Return [X, Y] of the center of cell containing provided text 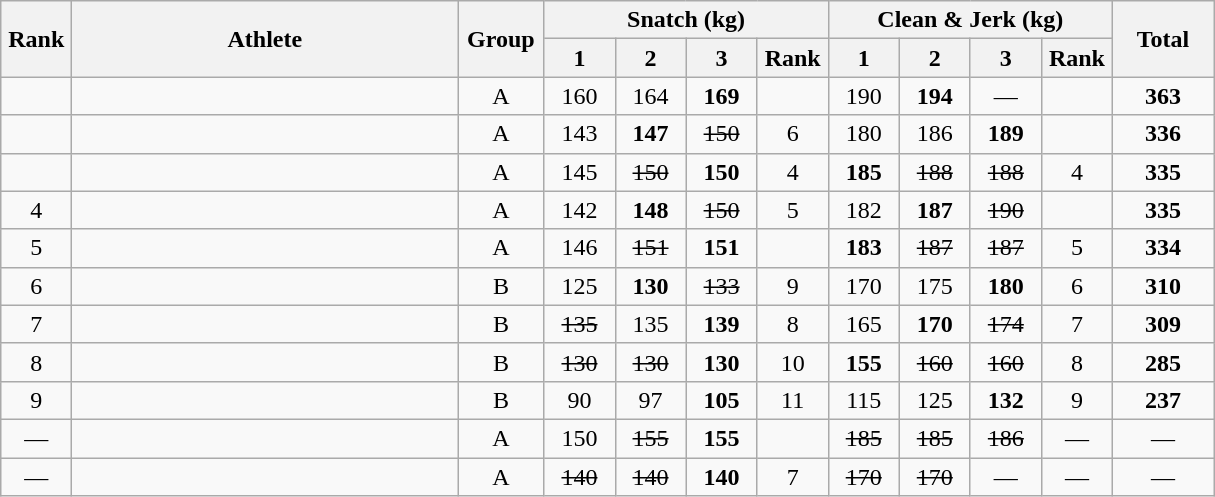
132 [1006, 400]
146 [580, 248]
139 [722, 324]
183 [864, 248]
164 [650, 96]
336 [1162, 134]
237 [1162, 400]
165 [864, 324]
90 [580, 400]
310 [1162, 286]
142 [580, 210]
182 [864, 210]
334 [1162, 248]
133 [722, 286]
363 [1162, 96]
Snatch (kg) [686, 20]
Total [1162, 39]
Athlete [265, 39]
175 [934, 286]
145 [580, 172]
105 [722, 400]
143 [580, 134]
Group [501, 39]
285 [1162, 362]
97 [650, 400]
309 [1162, 324]
169 [722, 96]
115 [864, 400]
Clean & Jerk (kg) [970, 20]
11 [792, 400]
174 [1006, 324]
148 [650, 210]
194 [934, 96]
189 [1006, 134]
10 [792, 362]
147 [650, 134]
